Find where the given text appears and provide that cell's center as [X, Y] coordinate. 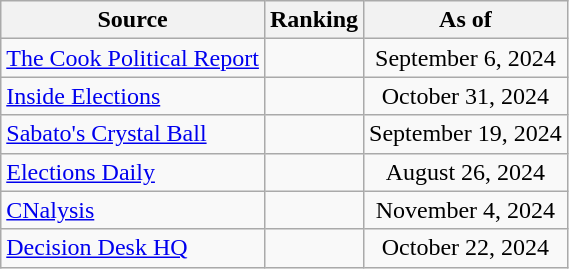
Inside Elections [133, 96]
October 22, 2024 [466, 248]
Sabato's Crystal Ball [133, 134]
August 26, 2024 [466, 172]
Elections Daily [133, 172]
As of [466, 20]
October 31, 2024 [466, 96]
Source [133, 20]
November 4, 2024 [466, 210]
CNalysis [133, 210]
September 6, 2024 [466, 58]
The Cook Political Report [133, 58]
Ranking [314, 20]
Decision Desk HQ [133, 248]
September 19, 2024 [466, 134]
